For the text-containing cell, return its midpoint in (x, y) coordinate format. 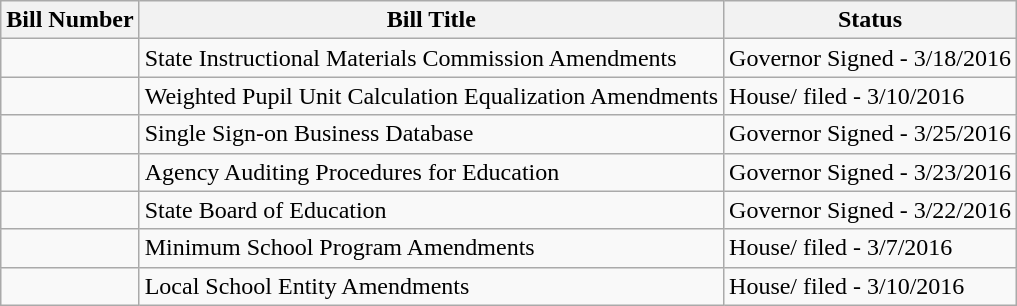
Single Sign-on Business Database (431, 134)
Minimum School Program Amendments (431, 248)
Weighted Pupil Unit Calculation Equalization Amendments (431, 96)
Status (870, 20)
Agency Auditing Procedures for Education (431, 172)
State Board of Education (431, 210)
Governor Signed - 3/25/2016 (870, 134)
Local School Entity Amendments (431, 286)
State Instructional Materials Commission Amendments (431, 58)
Governor Signed - 3/23/2016 (870, 172)
House/ filed - 3/7/2016 (870, 248)
Bill Number (70, 20)
Governor Signed - 3/22/2016 (870, 210)
Bill Title (431, 20)
Governor Signed - 3/18/2016 (870, 58)
